Search for the cell housing the specified text and yield its (x, y) center coordinate. 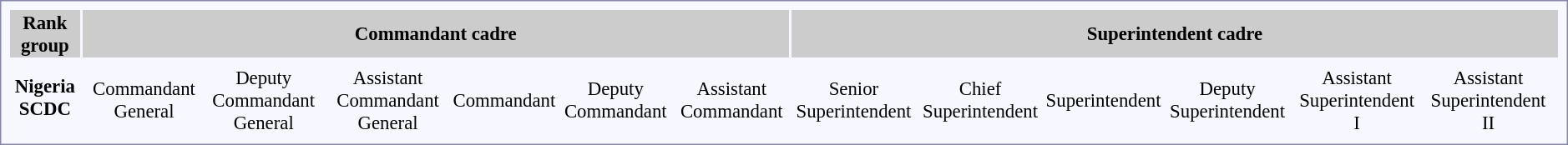
Superintendent cadre (1175, 33)
Nigeria SCDC (45, 97)
Assistant Superintendent II (1488, 100)
Rank group (45, 33)
Assistant Commandant (731, 100)
Chief Superintendent (980, 100)
Deputy Superintendent (1227, 100)
Commandant cadre (436, 33)
Commandant (504, 100)
Assistant Commandant General (387, 100)
Deputy Commandant General (264, 100)
Superintendent (1104, 100)
Senior Superintendent (853, 100)
Commandant General (144, 100)
Assistant Superintendent I (1357, 100)
Deputy Commandant (616, 100)
